Capture the cell that displays the provided text and extract its [X, Y] central coordinate. 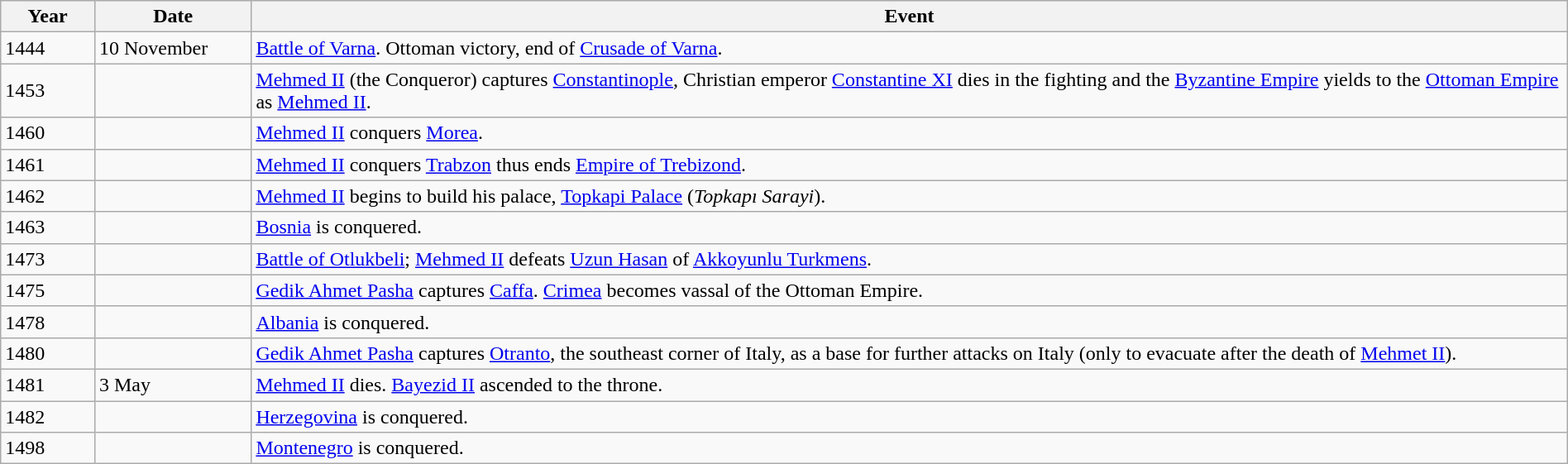
Year [48, 17]
1498 [48, 448]
1461 [48, 165]
1481 [48, 385]
Mehmed II conquers Trabzon thus ends Empire of Trebizond. [910, 165]
Date [172, 17]
Albania is conquered. [910, 322]
1463 [48, 227]
Battle of Otlukbeli; Mehmed II defeats Uzun Hasan of Akkoyunlu Turkmens. [910, 259]
1460 [48, 133]
Bosnia is conquered. [910, 227]
1462 [48, 196]
1444 [48, 48]
1473 [48, 259]
3 May [172, 385]
10 November [172, 48]
Gedik Ahmet Pasha captures Caffa. Crimea becomes vassal of the Ottoman Empire. [910, 290]
Event [910, 17]
1453 [48, 91]
1475 [48, 290]
Mehmed II dies. Bayezid II ascended to the throne. [910, 385]
1480 [48, 353]
1478 [48, 322]
Mehmed II begins to build his palace, Topkapi Palace (Topkapı Sarayi). [910, 196]
1482 [48, 416]
Battle of Varna. Ottoman victory, end of Crusade of Varna. [910, 48]
Herzegovina is conquered. [910, 416]
Mehmed II conquers Morea. [910, 133]
Montenegro is conquered. [910, 448]
